For the text-containing cell, return its midpoint in [x, y] coordinate format. 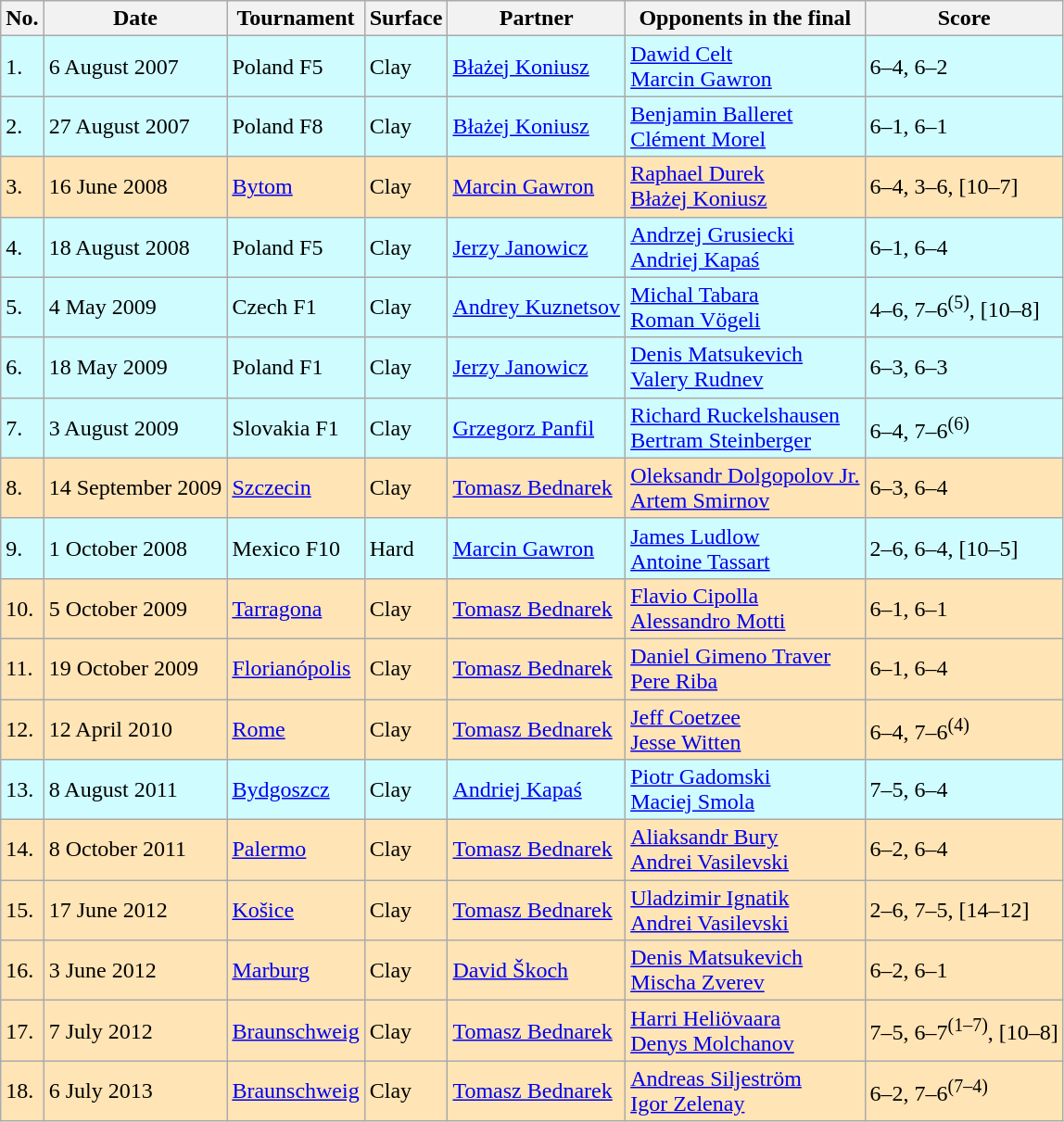
10. [22, 608]
Slovakia F1 [296, 428]
Bydgoszcz [296, 789]
19 October 2009 [135, 669]
Benjamin Balleret Clément Morel [745, 126]
16 June 2008 [135, 187]
Daniel Gimeno Traver Pere Riba [745, 669]
18 August 2008 [135, 246]
Tournament [296, 19]
15. [22, 910]
Denis Matsukevich Valery Rudnev [745, 367]
James Ludlow Antoine Tassart [745, 548]
Bytom [296, 187]
Dawid Celt Marcin Gawron [745, 67]
Opponents in the final [745, 19]
Rome [296, 728]
6–4, 7–6(4) [964, 728]
Partner [537, 19]
Florianópolis [296, 669]
6–3, 6–3 [964, 367]
Piotr Gadomski Maciej Smola [745, 789]
7 July 2012 [135, 1030]
6–4, 6–2 [964, 67]
18. [22, 1091]
8 October 2011 [135, 851]
12 April 2010 [135, 728]
Marburg [296, 971]
Michal Tabara Roman Vögeli [745, 308]
4 May 2009 [135, 308]
1 October 2008 [135, 548]
Hard [406, 548]
4–6, 7–6(5), [10–8] [964, 308]
8 August 2011 [135, 789]
14 September 2009 [135, 487]
3 August 2009 [135, 428]
Czech F1 [296, 308]
7–5, 6–7(1–7), [10–8] [964, 1030]
Oleksandr Dolgopolov Jr. Artem Smirnov [745, 487]
Tarragona [296, 608]
Poland F1 [296, 367]
7. [22, 428]
13. [22, 789]
Surface [406, 19]
5 October 2009 [135, 608]
6 July 2013 [135, 1091]
3 June 2012 [135, 971]
6–2, 6–4 [964, 851]
6–4, 7–6(6) [964, 428]
2–6, 7–5, [14–12] [964, 910]
Jeff Coetzee Jesse Witten [745, 728]
3. [22, 187]
6–2, 7–6(7–4) [964, 1091]
7–5, 6–4 [964, 789]
17 June 2012 [135, 910]
Košice [296, 910]
6. [22, 367]
2. [22, 126]
6 August 2007 [135, 67]
Andriej Kapaś [537, 789]
Uladzimir Ignatik Andrei Vasilevski [745, 910]
Poland F8 [296, 126]
Richard Ruckelshausen Bertram Steinberger [745, 428]
4. [22, 246]
11. [22, 669]
6–3, 6–4 [964, 487]
Aliaksandr Bury Andrei Vasilevski [745, 851]
Szczecin [296, 487]
8. [22, 487]
Denis Matsukevich Mischa Zverev [745, 971]
1. [22, 67]
27 August 2007 [135, 126]
Date [135, 19]
18 May 2009 [135, 367]
17. [22, 1030]
Flavio Cipolla Alessandro Motti [745, 608]
Andrey Kuznetsov [537, 308]
Andrzej Grusiecki Andriej Kapaś [745, 246]
5. [22, 308]
9. [22, 548]
16. [22, 971]
14. [22, 851]
Grzegorz Panfil [537, 428]
Palermo [296, 851]
6–4, 3–6, [10–7] [964, 187]
Harri Heliövaara Denys Molchanov [745, 1030]
12. [22, 728]
Score [964, 19]
Mexico F10 [296, 548]
6–2, 6–1 [964, 971]
David Škoch [537, 971]
Andreas Siljeström Igor Zelenay [745, 1091]
No. [22, 19]
2–6, 6–4, [10–5] [964, 548]
Raphael Durek Błażej Koniusz [745, 187]
